Identify which cell holds the provided text, then report its [X, Y] central coordinate. 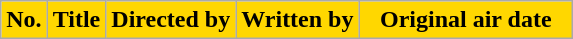
Title [76, 20]
Directed by [171, 20]
No. [24, 20]
Original air date [466, 20]
Written by [298, 20]
